Pinpoint the cell where the given text exists, returning its [x, y] midpoint coordinate. 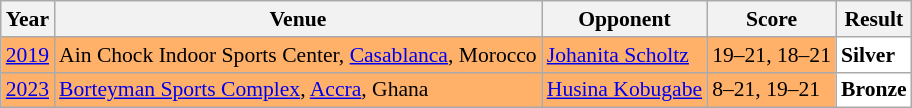
Borteyman Sports Complex, Accra, Ghana [298, 90]
2023 [28, 90]
Ain Chock Indoor Sports Center, Casablanca, Morocco [298, 55]
19–21, 18–21 [772, 55]
Johanita Scholtz [624, 55]
Score [772, 19]
Husina Kobugabe [624, 90]
8–21, 19–21 [772, 90]
Year [28, 19]
Venue [298, 19]
Silver [874, 55]
Result [874, 19]
Opponent [624, 19]
Bronze [874, 90]
2019 [28, 55]
